Determine the (X, Y) coordinate at the center of the cell enclosing the given text.  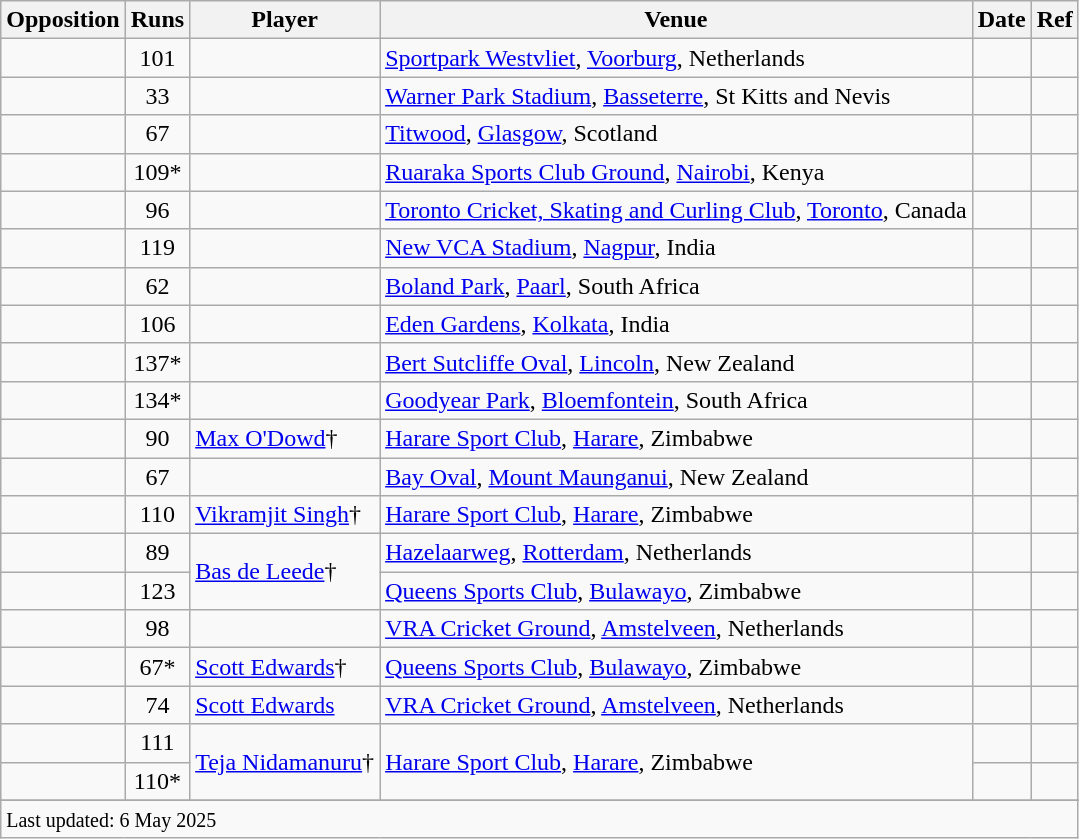
Max O'Dowd† (285, 438)
Boland Park, Paarl, South Africa (676, 286)
106 (157, 324)
67* (157, 667)
Ruaraka Sports Club Ground, Nairobi, Kenya (676, 172)
110* (157, 781)
New VCA Stadium, Nagpur, India (676, 248)
62 (157, 286)
Warner Park Stadium, Basseterre, St Kitts and Nevis (676, 96)
134* (157, 400)
Scott Edwards (285, 705)
111 (157, 743)
Bay Oval, Mount Maunganui, New Zealand (676, 477)
Bert Sutcliffe Oval, Lincoln, New Zealand (676, 362)
Venue (676, 20)
74 (157, 705)
89 (157, 553)
Runs (157, 20)
Opposition (63, 20)
137* (157, 362)
Player (285, 20)
101 (157, 58)
Titwood, Glasgow, Scotland (676, 134)
Last updated: 6 May 2025 (540, 819)
Toronto Cricket, Skating and Curling Club, Toronto, Canada (676, 210)
Scott Edwards† (285, 667)
Hazelaarweg, Rotterdam, Netherlands (676, 553)
Eden Gardens, Kolkata, India (676, 324)
98 (157, 629)
96 (157, 210)
Sportpark Westvliet, Voorburg, Netherlands (676, 58)
123 (157, 591)
Bas de Leede† (285, 572)
110 (157, 515)
119 (157, 248)
Goodyear Park, Bloemfontein, South Africa (676, 400)
90 (157, 438)
Ref (1054, 20)
Date (1002, 20)
33 (157, 96)
109* (157, 172)
Vikramjit Singh† (285, 515)
Teja Nidamanuru† (285, 762)
